Extract the [X, Y] coordinate from the center of the cell holding the provided text.  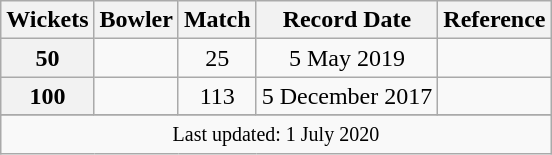
100 [48, 96]
5 December 2017 [347, 96]
113 [217, 96]
25 [217, 58]
Wickets [48, 20]
Bowler [136, 20]
Match [217, 20]
Last updated: 1 July 2020 [276, 134]
Reference [494, 20]
5 May 2019 [347, 58]
50 [48, 58]
Record Date [347, 20]
